From the cell containing the given text, extract its center point as [x, y] coordinate. 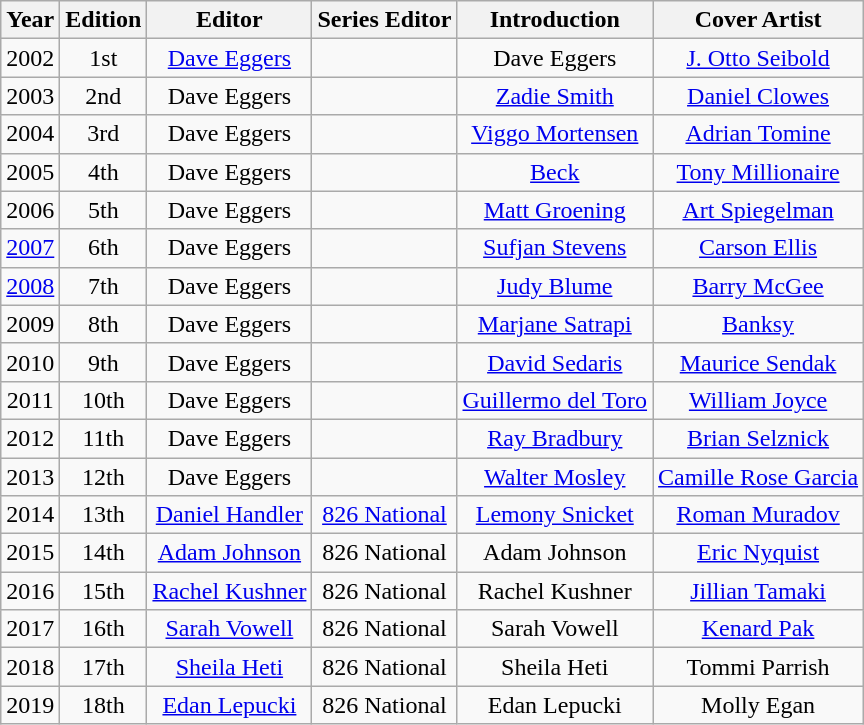
Matt Groening [555, 210]
8th [104, 324]
Walter Mosley [555, 477]
1st [104, 58]
2014 [30, 515]
13th [104, 515]
Banksy [758, 324]
Beck [555, 172]
12th [104, 477]
Jillian Tamaki [758, 591]
17th [104, 667]
18th [104, 705]
2002 [30, 58]
Tommi Parrish [758, 667]
2013 [30, 477]
2005 [30, 172]
J. Otto Seibold [758, 58]
Tony Millionaire [758, 172]
15th [104, 591]
Series Editor [384, 20]
2003 [30, 96]
Lemony Snicket [555, 515]
2004 [30, 134]
Molly Egan [758, 705]
Maurice Sendak [758, 362]
2008 [30, 286]
5th [104, 210]
Eric Nyquist [758, 553]
10th [104, 400]
2011 [30, 400]
7th [104, 286]
4th [104, 172]
Daniel Handler [230, 515]
9th [104, 362]
William Joyce [758, 400]
Barry McGee [758, 286]
Camille Rose Garcia [758, 477]
Edition [104, 20]
Kenard Pak [758, 629]
Sufjan Stevens [555, 248]
Daniel Clowes [758, 96]
Adrian Tomine [758, 134]
2010 [30, 362]
2006 [30, 210]
David Sedaris [555, 362]
6th [104, 248]
2012 [30, 438]
Zadie Smith [555, 96]
Year [30, 20]
Judy Blume [555, 286]
Carson Ellis [758, 248]
Brian Selznick [758, 438]
Cover Artist [758, 20]
2019 [30, 705]
2007 [30, 248]
Roman Muradov [758, 515]
Ray Bradbury [555, 438]
Introduction [555, 20]
Viggo Mortensen [555, 134]
2016 [30, 591]
2017 [30, 629]
16th [104, 629]
Marjane Satrapi [555, 324]
14th [104, 553]
2009 [30, 324]
11th [104, 438]
Guillermo del Toro [555, 400]
2nd [104, 96]
Art Spiegelman [758, 210]
3rd [104, 134]
Editor [230, 20]
2018 [30, 667]
2015 [30, 553]
